Provide the (X, Y) coordinate of the cell's center where the given text is located.  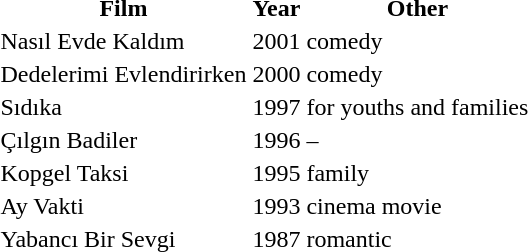
1997 (276, 107)
2001 (276, 41)
2000 (276, 74)
1995 (276, 173)
1996 (276, 140)
1993 (276, 206)
